Output the [x, y] coordinate of the center of the cell containing the given text.  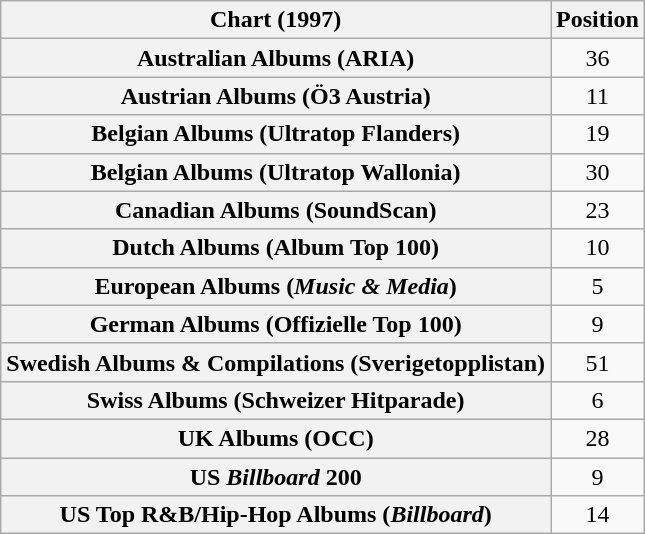
US Billboard 200 [276, 477]
Belgian Albums (Ultratop Flanders) [276, 134]
30 [598, 172]
14 [598, 515]
19 [598, 134]
German Albums (Offizielle Top 100) [276, 324]
10 [598, 248]
28 [598, 438]
Position [598, 20]
Belgian Albums (Ultratop Wallonia) [276, 172]
Dutch Albums (Album Top 100) [276, 248]
US Top R&B/Hip-Hop Albums (Billboard) [276, 515]
36 [598, 58]
UK Albums (OCC) [276, 438]
23 [598, 210]
Swiss Albums (Schweizer Hitparade) [276, 400]
Australian Albums (ARIA) [276, 58]
Austrian Albums (Ö3 Austria) [276, 96]
6 [598, 400]
51 [598, 362]
11 [598, 96]
Chart (1997) [276, 20]
Swedish Albums & Compilations (Sverigetopplistan) [276, 362]
European Albums (Music & Media) [276, 286]
Canadian Albums (SoundScan) [276, 210]
5 [598, 286]
